Scan for the cell matching the given text and deliver its (X, Y) coordinate at center. 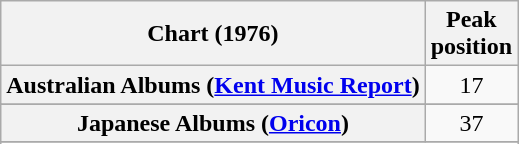
Chart (1976) (213, 34)
Japanese Albums (Oricon) (213, 123)
Australian Albums (Kent Music Report) (213, 85)
Peak position (471, 34)
17 (471, 85)
37 (471, 123)
